Identify which cell holds the provided text, then report its (x, y) central coordinate. 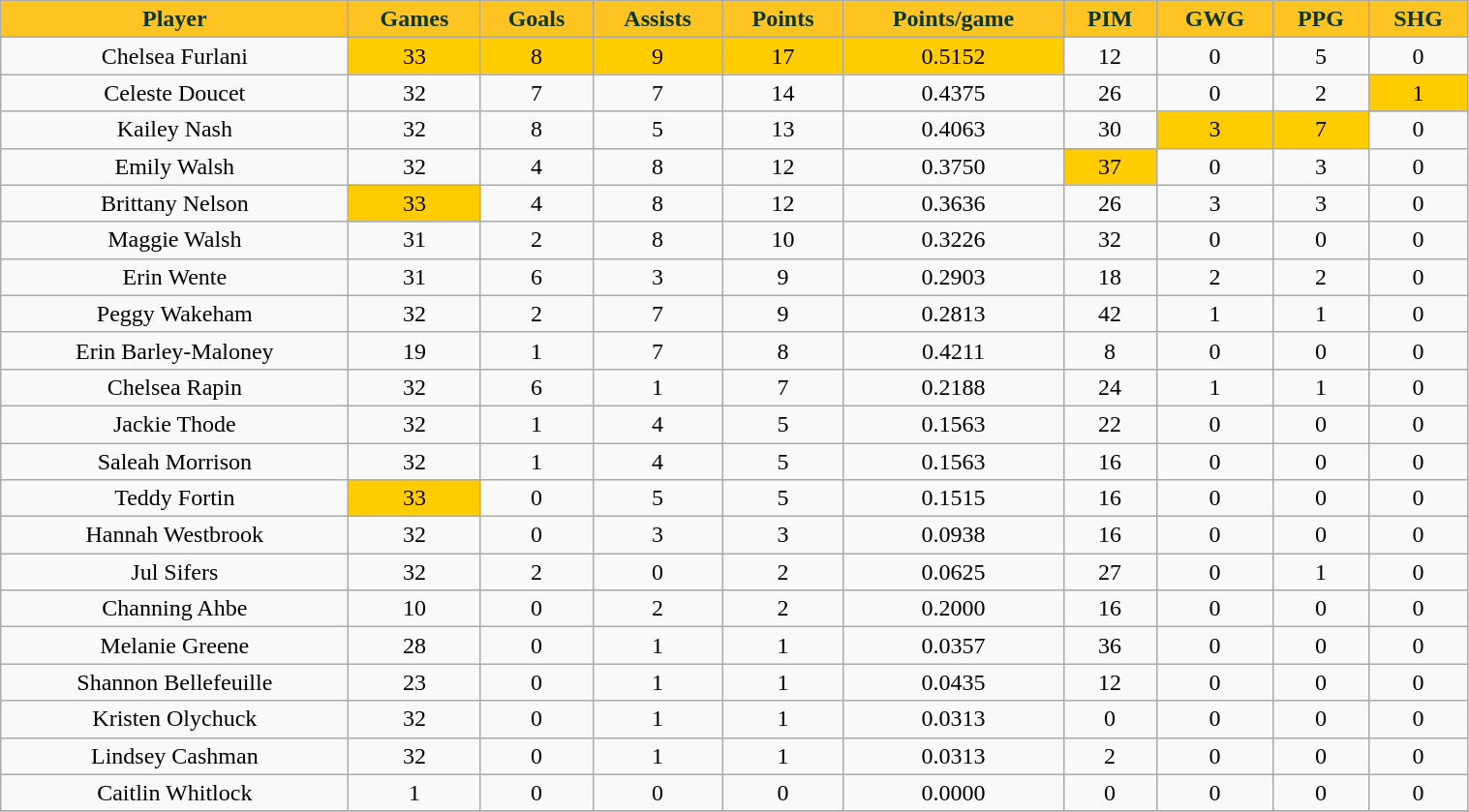
Kristen Olychuck (174, 719)
0.0938 (953, 535)
27 (1110, 572)
0.4211 (953, 350)
22 (1110, 424)
18 (1110, 277)
0.2188 (953, 387)
0.2903 (953, 277)
0.5152 (953, 56)
Erin Wente (174, 277)
GWG (1214, 19)
0.4063 (953, 130)
0.2000 (953, 609)
SHG (1418, 19)
42 (1110, 314)
0.0625 (953, 572)
Emily Walsh (174, 166)
PIM (1110, 19)
Hannah Westbrook (174, 535)
28 (414, 646)
Lindsey Cashman (174, 756)
Peggy Wakeham (174, 314)
Chelsea Furlani (174, 56)
17 (782, 56)
Kailey Nash (174, 130)
Chelsea Rapin (174, 387)
30 (1110, 130)
14 (782, 93)
Channing Ahbe (174, 609)
Assists (658, 19)
Player (174, 19)
Jul Sifers (174, 572)
0.3226 (953, 240)
0.3750 (953, 166)
24 (1110, 387)
PPG (1321, 19)
Erin Barley-Maloney (174, 350)
Goals (536, 19)
0.4375 (953, 93)
0.1515 (953, 498)
Games (414, 19)
0.0357 (953, 646)
23 (414, 682)
Points (782, 19)
0.0435 (953, 682)
Saleah Morrison (174, 462)
36 (1110, 646)
Teddy Fortin (174, 498)
Brittany Nelson (174, 203)
0.0000 (953, 793)
Maggie Walsh (174, 240)
Points/game (953, 19)
19 (414, 350)
Celeste Doucet (174, 93)
Jackie Thode (174, 424)
37 (1110, 166)
Caitlin Whitlock (174, 793)
0.3636 (953, 203)
Melanie Greene (174, 646)
0.2813 (953, 314)
Shannon Bellefeuille (174, 682)
13 (782, 130)
